Provide the [x, y] coordinate of the cell's center where the given text is located.  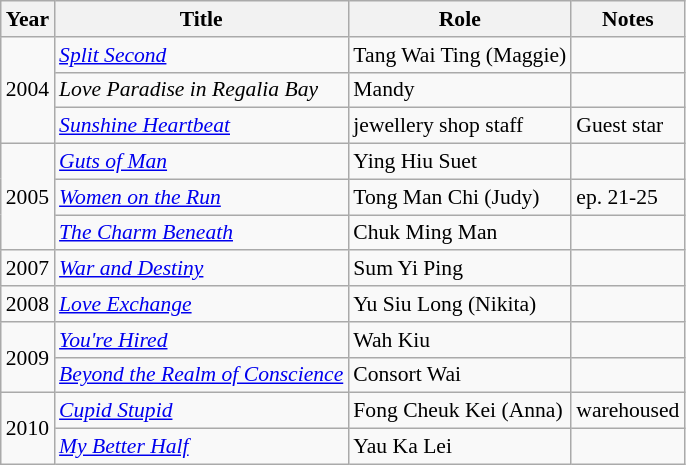
Sunshine Heartbeat [201, 126]
You're Hired [201, 340]
The Charm Beneath [201, 233]
Guest star [628, 126]
Tang Wai Ting (Maggie) [460, 55]
Women on the Run [201, 197]
2008 [28, 304]
Notes [628, 19]
My Better Half [201, 447]
Yau Ka Lei [460, 447]
2004 [28, 90]
Role [460, 19]
Year [28, 19]
Chuk Ming Man [460, 233]
Guts of Man [201, 162]
Love Paradise in Regalia Bay [201, 90]
jewellery shop staff [460, 126]
Ying Hiu Suet [460, 162]
2009 [28, 358]
Tong Man Chi (Judy) [460, 197]
Title [201, 19]
Split Second [201, 55]
Beyond the Realm of Conscience [201, 375]
War and Destiny [201, 269]
2010 [28, 428]
2005 [28, 198]
ep. 21-25 [628, 197]
Fong Cheuk Kei (Anna) [460, 411]
Cupid Stupid [201, 411]
Yu Siu Long (Nikita) [460, 304]
Consort Wai [460, 375]
Love Exchange [201, 304]
warehoused [628, 411]
Mandy [460, 90]
Sum Yi Ping [460, 269]
Wah Kiu [460, 340]
2007 [28, 269]
